Pinpoint the cell where the given text exists, returning its (X, Y) midpoint coordinate. 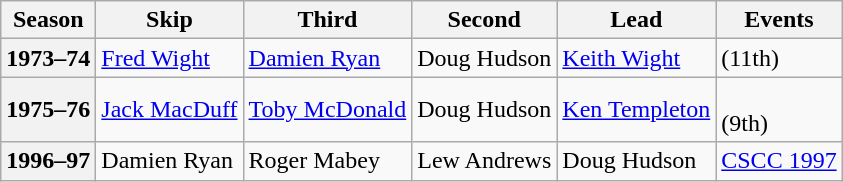
Roger Mabey (328, 161)
Season (48, 20)
Third (328, 20)
1975–76 (48, 110)
Skip (170, 20)
CSCC 1997 (779, 161)
Keith Wight (636, 58)
Jack MacDuff (170, 110)
Second (484, 20)
1996–97 (48, 161)
Ken Templeton (636, 110)
(11th) (779, 58)
(9th) (779, 110)
Lew Andrews (484, 161)
1973–74 (48, 58)
Events (779, 20)
Toby McDonald (328, 110)
Fred Wight (170, 58)
Lead (636, 20)
